Extract the [x, y] coordinate from the center of the cell holding the provided text.  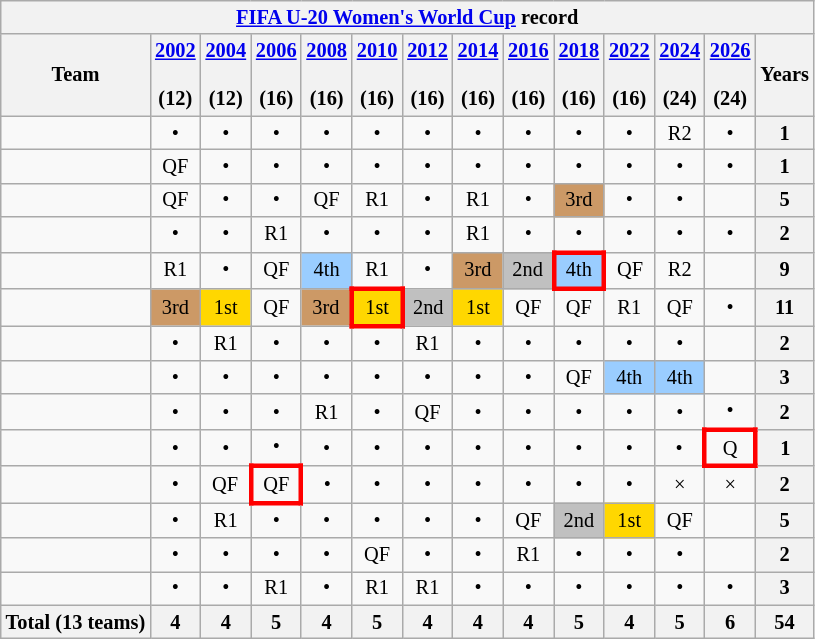
Years [784, 75]
Total (13 teams) [76, 622]
2012(16) [427, 75]
2010(16) [377, 75]
2022(16) [629, 75]
11 [784, 306]
54 [784, 622]
FIFA U-20 Women's World Cup record [408, 17]
2016(16) [528, 75]
2006(16) [276, 75]
Q [730, 448]
6 [730, 622]
Team [76, 75]
2018(16) [579, 75]
2024(24) [679, 75]
9 [784, 270]
2008(16) [326, 75]
2026(24) [730, 75]
2002(12) [175, 75]
2014(16) [478, 75]
2004(12) [226, 75]
